From the cell containing the given text, extract its center point as [X, Y] coordinate. 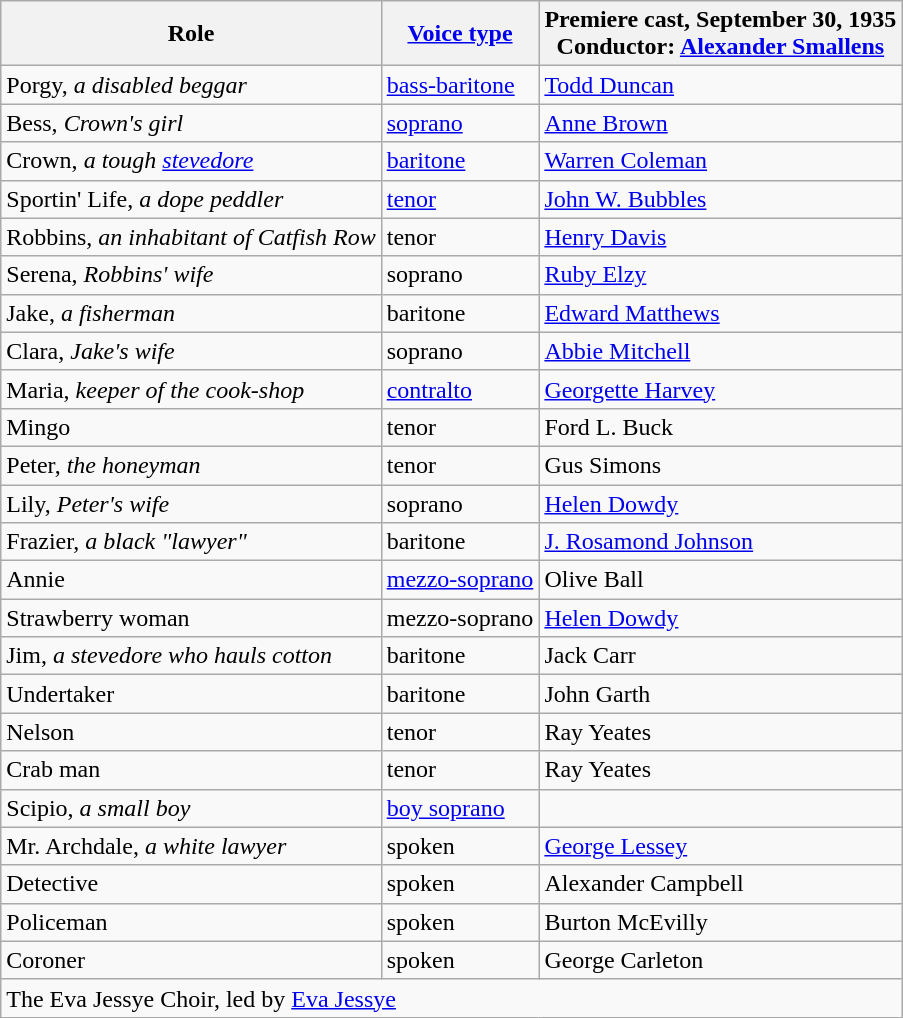
Voice type [460, 34]
Robbins, an inhabitant of Catfish Row [191, 237]
Maria, keeper of the cook-shop [191, 389]
Ford L. Buck [720, 427]
Alexander Campbell [720, 884]
Anne Brown [720, 123]
Strawberry woman [191, 618]
Crab man [191, 770]
Georgette Harvey [720, 389]
Edward Matthews [720, 313]
Bess, Crown's girl [191, 123]
Peter, the honeyman [191, 465]
Serena, Robbins' wife [191, 275]
Mr. Archdale, a white lawyer [191, 846]
Undertaker [191, 694]
Policeman [191, 922]
Crown, a tough stevedore [191, 161]
Olive Ball [720, 580]
Scipio, a small boy [191, 808]
Mingo [191, 427]
Frazier, a black "lawyer" [191, 542]
Henry Davis [720, 237]
Clara, Jake's wife [191, 351]
Nelson [191, 732]
The Eva Jessye Choir, led by Eva Jessye [452, 998]
contralto [460, 389]
Warren Coleman [720, 161]
John W. Bubbles [720, 199]
Sportin' Life, a dope peddler [191, 199]
Porgy, a disabled beggar [191, 85]
Annie [191, 580]
Coroner [191, 960]
John Garth [720, 694]
boy soprano [460, 808]
George Carleton [720, 960]
George Lessey [720, 846]
bass-baritone [460, 85]
Detective [191, 884]
Jack Carr [720, 656]
Burton McEvilly [720, 922]
Lily, Peter's wife [191, 503]
J. Rosamond Johnson [720, 542]
Role [191, 34]
Premiere cast, September 30, 1935Conductor: Alexander Smallens [720, 34]
Gus Simons [720, 465]
Todd Duncan [720, 85]
Abbie Mitchell [720, 351]
Jim, a stevedore who hauls cotton [191, 656]
Jake, a fisherman [191, 313]
Ruby Elzy [720, 275]
